Identify which cell holds the provided text, then report its (X, Y) central coordinate. 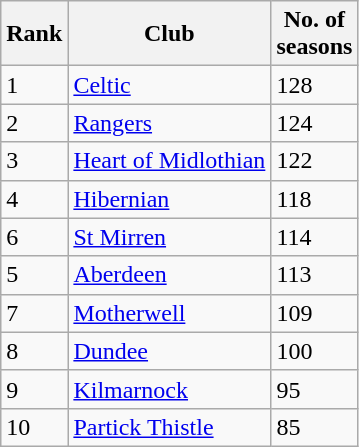
118 (314, 199)
Partick Thistle (170, 427)
109 (314, 313)
Rank (34, 34)
2 (34, 123)
Heart of Midlothian (170, 161)
5 (34, 275)
1 (34, 85)
100 (314, 351)
Aberdeen (170, 275)
10 (34, 427)
Rangers (170, 123)
Club (170, 34)
7 (34, 313)
Hibernian (170, 199)
Kilmarnock (170, 389)
124 (314, 123)
95 (314, 389)
Motherwell (170, 313)
114 (314, 237)
Dundee (170, 351)
8 (34, 351)
4 (34, 199)
122 (314, 161)
128 (314, 85)
3 (34, 161)
113 (314, 275)
No. ofseasons (314, 34)
6 (34, 237)
9 (34, 389)
St Mirren (170, 237)
85 (314, 427)
Celtic (170, 85)
